Identify which cell holds the provided text, then report its (X, Y) central coordinate. 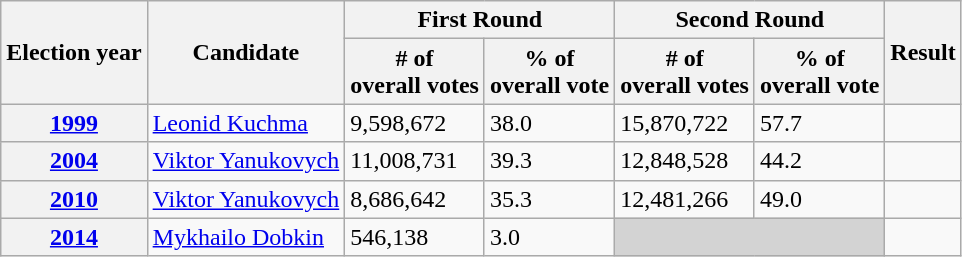
546,138 (415, 237)
Leonid Kuchma (246, 123)
9,598,672 (415, 123)
8,686,642 (415, 199)
Mykhailo Dobkin (246, 237)
Result (923, 52)
Second Round (750, 20)
11,008,731 (415, 161)
Election year (74, 52)
57.7 (819, 123)
38.0 (549, 123)
2014 (74, 237)
35.3 (549, 199)
15,870,722 (685, 123)
3.0 (549, 237)
First Round (480, 20)
44.2 (819, 161)
Candidate (246, 52)
49.0 (819, 199)
39.3 (549, 161)
2010 (74, 199)
1999 (74, 123)
12,848,528 (685, 161)
12,481,266 (685, 199)
2004 (74, 161)
